Return [x, y] of the center of cell containing provided text 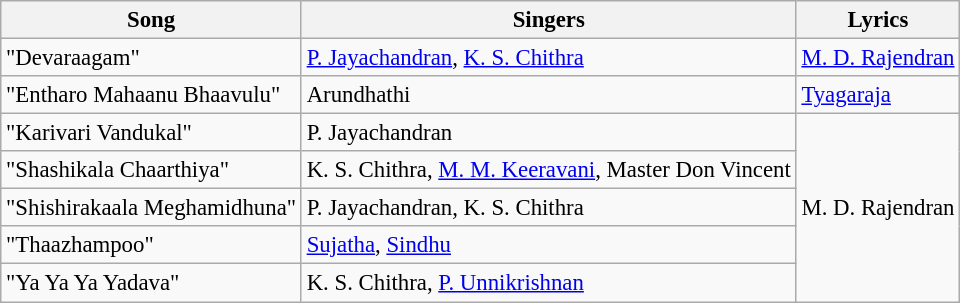
K. S. Chithra, M. M. Keeravani, Master Don Vincent [548, 170]
P. Jayachandran [548, 133]
Sujatha, Sindhu [548, 245]
K. S. Chithra, P. Unnikrishnan [548, 283]
Lyrics [878, 20]
"Thaazhampoo" [152, 245]
"Ya Ya Ya Yadava" [152, 283]
"Karivari Vandukal" [152, 133]
"Entharo Mahaanu Bhaavulu" [152, 95]
Arundhathi [548, 95]
"Shashikala Chaarthiya" [152, 170]
"Shishirakaala Meghamidhuna" [152, 208]
Song [152, 20]
"Devaraagam" [152, 58]
Singers [548, 20]
Tyagaraja [878, 95]
